Output the (x, y) coordinate of the center of the cell containing the given text.  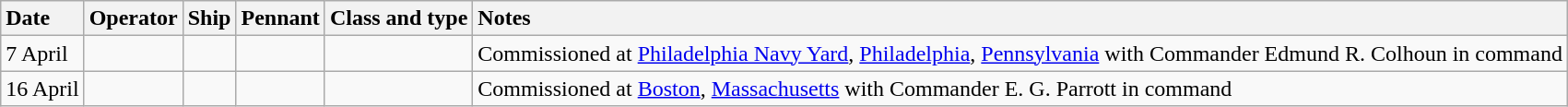
16 April (42, 89)
Class and type (398, 18)
Notes (1020, 18)
Ship (209, 18)
7 April (42, 53)
Commissioned at Boston, Massachusetts with Commander E. G. Parrott in command (1020, 89)
Operator (133, 18)
Date (42, 18)
Pennant (280, 18)
Commissioned at Philadelphia Navy Yard, Philadelphia, Pennsylvania with Commander Edmund R. Colhoun in command (1020, 53)
